Detect which cell encompasses the target text, then output its (X, Y) center coordinate. 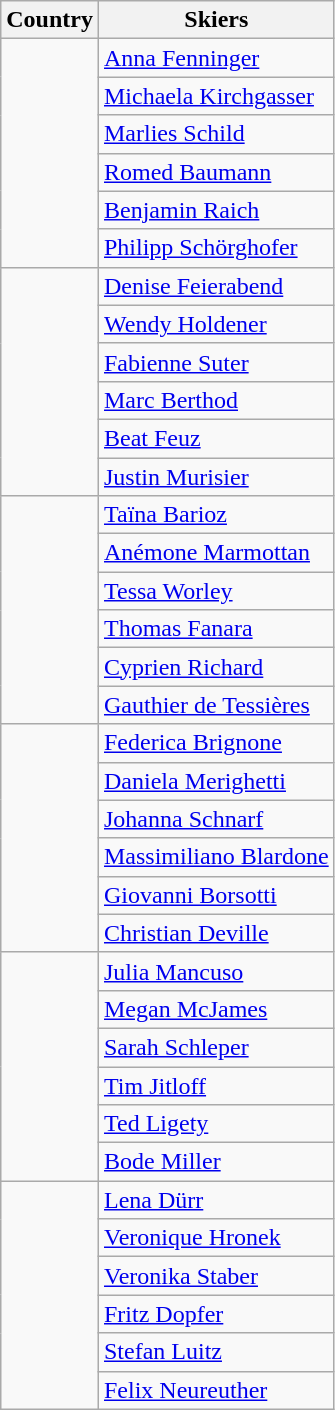
Philipp Schörghofer (216, 248)
Christian Deville (216, 933)
Fabienne Suter (216, 362)
Thomas Fanara (216, 629)
Anémone Marmottan (216, 553)
Beat Feuz (216, 438)
Federica Brignone (216, 743)
Ted Ligety (216, 1124)
Veronika Staber (216, 1276)
Gauthier de Tessières (216, 705)
Felix Neureuther (216, 1390)
Tim Jitloff (216, 1085)
Lena Dürr (216, 1200)
Stefan Luitz (216, 1352)
Justin Murisier (216, 477)
Wendy Holdener (216, 324)
Skiers (216, 20)
Massimiliano Blardone (216, 857)
Cyprien Richard (216, 667)
Marc Berthod (216, 400)
Romed Baumann (216, 172)
Tessa Worley (216, 591)
Julia Mancuso (216, 971)
Taïna Barioz (216, 515)
Bode Miller (216, 1162)
Sarah Schleper (216, 1047)
Michaela Kirchgasser (216, 96)
Marlies Schild (216, 134)
Veronique Hronek (216, 1238)
Benjamin Raich (216, 210)
Fritz Dopfer (216, 1314)
Giovanni Borsotti (216, 895)
Daniela Merighetti (216, 781)
Country (50, 20)
Anna Fenninger (216, 58)
Megan McJames (216, 1009)
Denise Feierabend (216, 286)
Johanna Schnarf (216, 819)
